For the text-containing cell, return its midpoint in (X, Y) coordinate format. 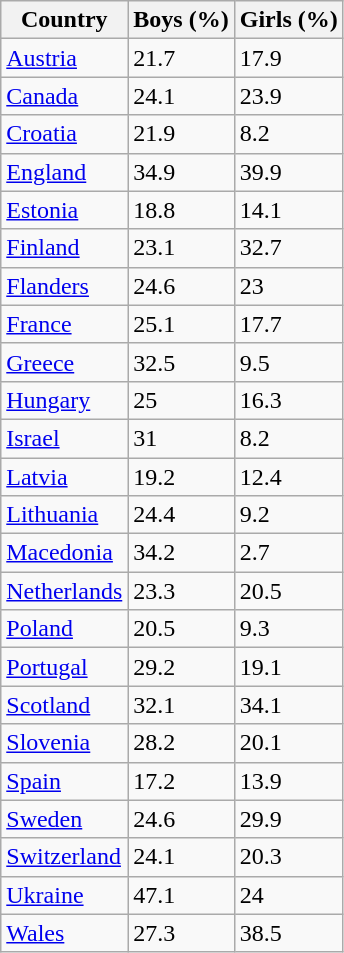
Israel (64, 438)
Flanders (64, 286)
28.2 (181, 743)
9.5 (288, 362)
24.4 (181, 515)
Canada (64, 96)
31 (181, 438)
20.1 (288, 743)
Scotland (64, 705)
23.9 (288, 96)
France (64, 324)
23.3 (181, 591)
Netherlands (64, 591)
Girls (%) (288, 20)
Country (64, 20)
Spain (64, 781)
Boys (%) (181, 20)
32.1 (181, 705)
20.3 (288, 857)
34.9 (181, 172)
England (64, 172)
Greece (64, 362)
39.9 (288, 172)
23 (288, 286)
13.9 (288, 781)
Switzerland (64, 857)
Wales (64, 933)
21.9 (181, 134)
18.8 (181, 210)
32.5 (181, 362)
47.1 (181, 895)
29.9 (288, 819)
Ukraine (64, 895)
17.2 (181, 781)
12.4 (288, 477)
Poland (64, 629)
Croatia (64, 134)
34.1 (288, 705)
Lithuania (64, 515)
38.5 (288, 933)
23.1 (181, 248)
27.3 (181, 933)
Hungary (64, 400)
21.7 (181, 58)
14.1 (288, 210)
Macedonia (64, 553)
17.7 (288, 324)
Estonia (64, 210)
32.7 (288, 248)
Latvia (64, 477)
2.7 (288, 553)
16.3 (288, 400)
25.1 (181, 324)
Portugal (64, 667)
Austria (64, 58)
17.9 (288, 58)
24 (288, 895)
34.2 (181, 553)
Slovenia (64, 743)
19.2 (181, 477)
29.2 (181, 667)
9.3 (288, 629)
19.1 (288, 667)
9.2 (288, 515)
Finland (64, 248)
Sweden (64, 819)
25 (181, 400)
